From the cell containing the given text, extract its center point as [x, y] coordinate. 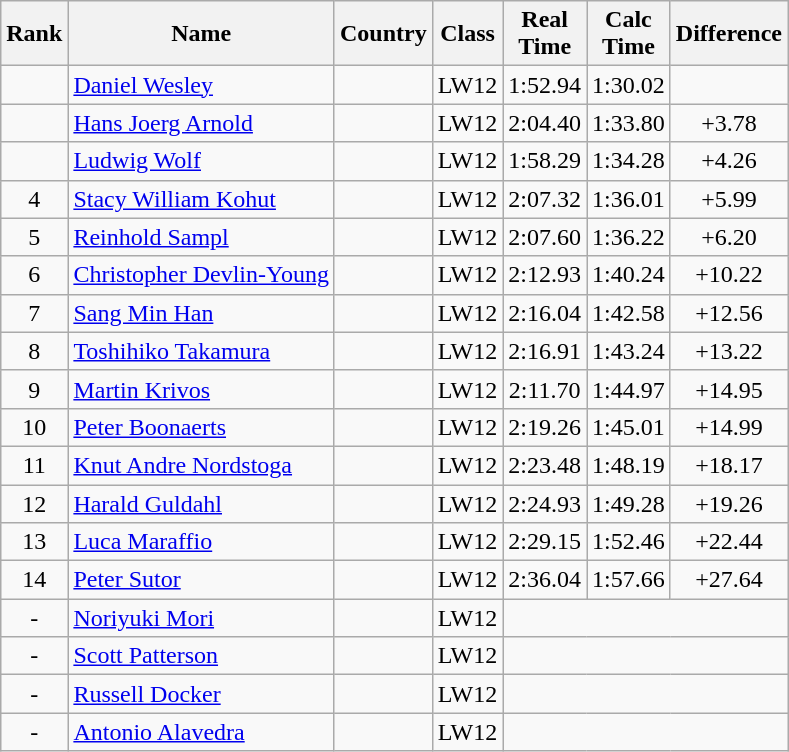
Toshihiko Takamura [202, 351]
Antonio Alavedra [202, 732]
1:34.28 [629, 161]
Sang Min Han [202, 313]
+5.99 [728, 199]
1:52.94 [545, 85]
1:57.66 [629, 580]
1:36.22 [629, 237]
2:29.15 [545, 542]
+12.56 [728, 313]
1:36.01 [629, 199]
2:16.04 [545, 313]
Martin Krivos [202, 389]
Class [468, 34]
Noriyuki Mori [202, 618]
Difference [728, 34]
Scott Patterson [202, 656]
Christopher Devlin-Young [202, 275]
1:52.46 [629, 542]
RealTime [545, 34]
2:07.60 [545, 237]
+13.22 [728, 351]
2:16.91 [545, 351]
Peter Boonaerts [202, 427]
Reinhold Sampl [202, 237]
+6.20 [728, 237]
Luca Maraffio [202, 542]
11 [34, 465]
Stacy William Kohut [202, 199]
+18.17 [728, 465]
12 [34, 503]
1:44.97 [629, 389]
1:33.80 [629, 123]
2:07.32 [545, 199]
Ludwig Wolf [202, 161]
+27.64 [728, 580]
Harald Guldahl [202, 503]
+14.95 [728, 389]
+22.44 [728, 542]
14 [34, 580]
Daniel Wesley [202, 85]
Rank [34, 34]
2:11.70 [545, 389]
Hans Joerg Arnold [202, 123]
+10.22 [728, 275]
13 [34, 542]
Name [202, 34]
1:42.58 [629, 313]
+19.26 [728, 503]
2:12.93 [545, 275]
1:40.24 [629, 275]
1:58.29 [545, 161]
+14.99 [728, 427]
2:04.40 [545, 123]
2:23.48 [545, 465]
Russell Docker [202, 694]
1:49.28 [629, 503]
9 [34, 389]
1:45.01 [629, 427]
1:30.02 [629, 85]
Knut Andre Nordstoga [202, 465]
8 [34, 351]
10 [34, 427]
Country [383, 34]
1:48.19 [629, 465]
4 [34, 199]
5 [34, 237]
Peter Sutor [202, 580]
2:36.04 [545, 580]
7 [34, 313]
2:19.26 [545, 427]
CalcTime [629, 34]
+4.26 [728, 161]
1:43.24 [629, 351]
2:24.93 [545, 503]
6 [34, 275]
+3.78 [728, 123]
